From the cell containing the given text, extract its center point as [x, y] coordinate. 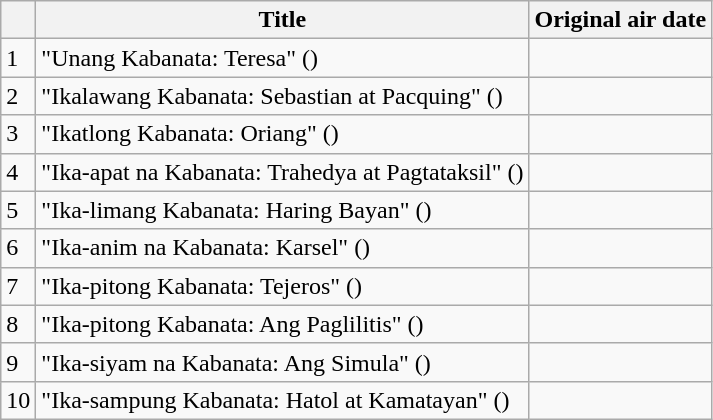
8 [18, 324]
10 [18, 400]
3 [18, 134]
"Ika-anim na Kabanata: Karsel" () [282, 248]
9 [18, 362]
"Ika-siyam na Kabanata: Ang Simula" () [282, 362]
7 [18, 286]
"Ikalawang Kabanata: Sebastian at Pacquing" () [282, 96]
"Ika-limang Kabanata: Haring Bayan" () [282, 210]
6 [18, 248]
1 [18, 58]
"Ika-pitong Kabanata: Ang Paglilitis" () [282, 324]
Title [282, 20]
"Ikatlong Kabanata: Oriang" () [282, 134]
"Ika-sampung Kabanata: Hatol at Kamatayan" () [282, 400]
"Ika-pitong Kabanata: Tejeros" () [282, 286]
Original air date [620, 20]
2 [18, 96]
5 [18, 210]
4 [18, 172]
"Ika-apat na Kabanata: Trahedya at Pagtataksil" () [282, 172]
"Unang Kabanata: Teresa" () [282, 58]
